Return the (x, y) coordinate for the center point of the cell that contains the specified text.  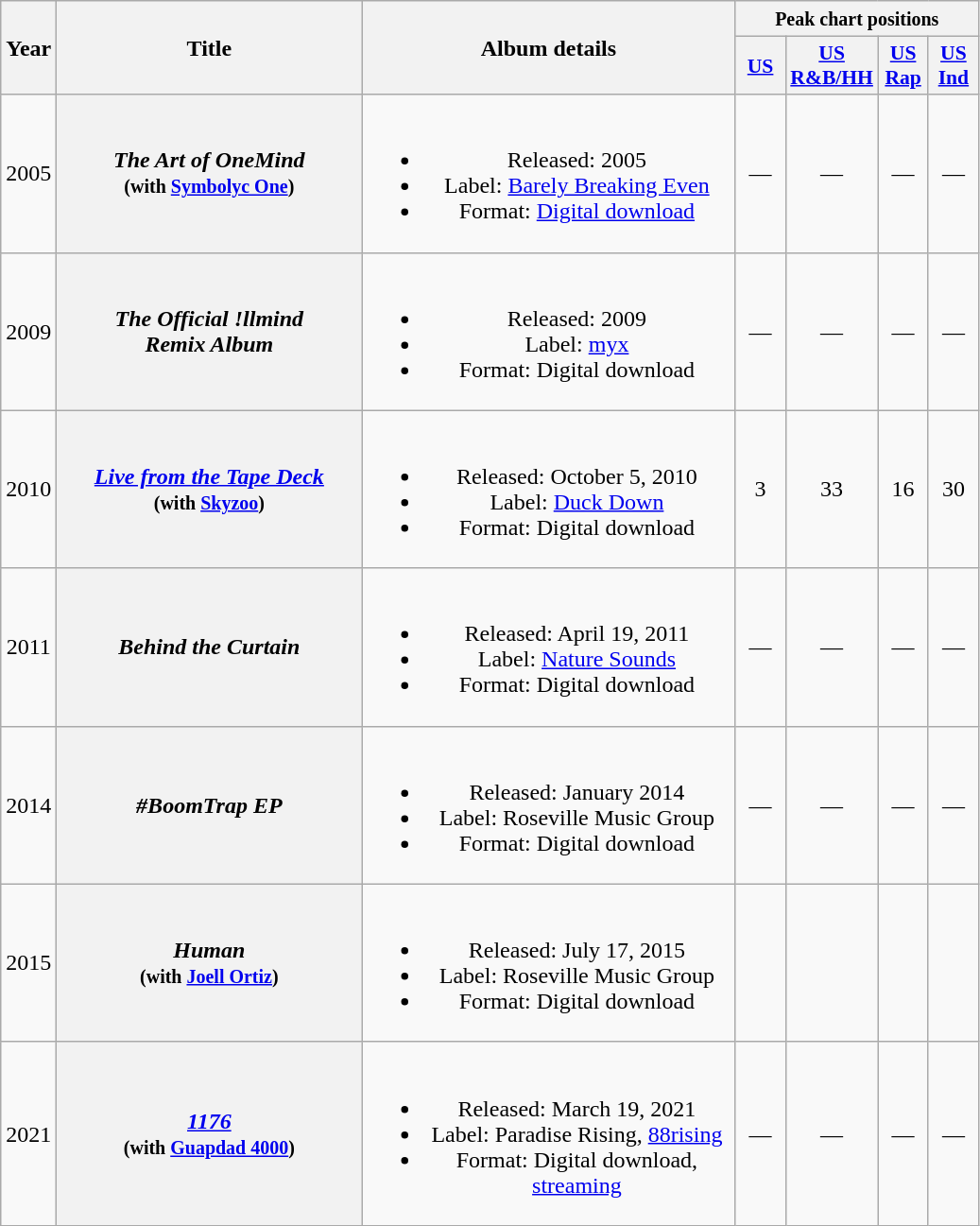
16 (903, 490)
The Official !llmindRemix Album (210, 331)
Released: 2005Label: Barely Breaking EvenFormat: Digital download (548, 174)
2010 (28, 490)
2014 (28, 805)
Behind the Curtain (210, 647)
Released: 2009Label: myxFormat: Digital download (548, 331)
USR&B/HH (832, 66)
Released: October 5, 2010Label: Duck DownFormat: Digital download (548, 490)
2021 (28, 1133)
1176(with Guapdad 4000) (210, 1133)
The Art of OneMind(with Symbolyc One) (210, 174)
2009 (28, 331)
33 (832, 490)
Released: January 2014Label: Roseville Music GroupFormat: Digital download (548, 805)
Released: March 19, 2021Label: Paradise Rising, 88risingFormat: Digital download, streaming (548, 1133)
2015 (28, 962)
30 (953, 490)
Live from the Tape Deck(with Skyzoo) (210, 490)
Released: July 17, 2015Label: Roseville Music GroupFormat: Digital download (548, 962)
Title (210, 47)
3 (760, 490)
2005 (28, 174)
Human(with Joell Ortiz) (210, 962)
Released: April 19, 2011Label: Nature SoundsFormat: Digital download (548, 647)
Peak chart positions (857, 19)
2011 (28, 647)
Album details (548, 47)
Year (28, 47)
#BoomTrap EP (210, 805)
USRap (903, 66)
US (760, 66)
USInd (953, 66)
